Pinpoint the cell where the given text exists, returning its [X, Y] midpoint coordinate. 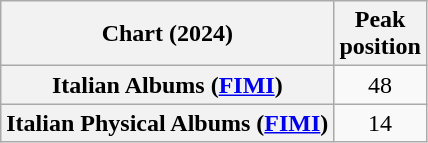
48 [380, 85]
Italian Physical Albums (FIMI) [168, 123]
14 [380, 123]
Peakposition [380, 34]
Chart (2024) [168, 34]
Italian Albums (FIMI) [168, 85]
